Locate the cell with the specified text and output its [x, y] center coordinate. 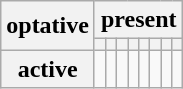
optative [48, 26]
active [48, 69]
present [138, 20]
